Provide the [X, Y] coordinate of the cell's center where the given text is located.  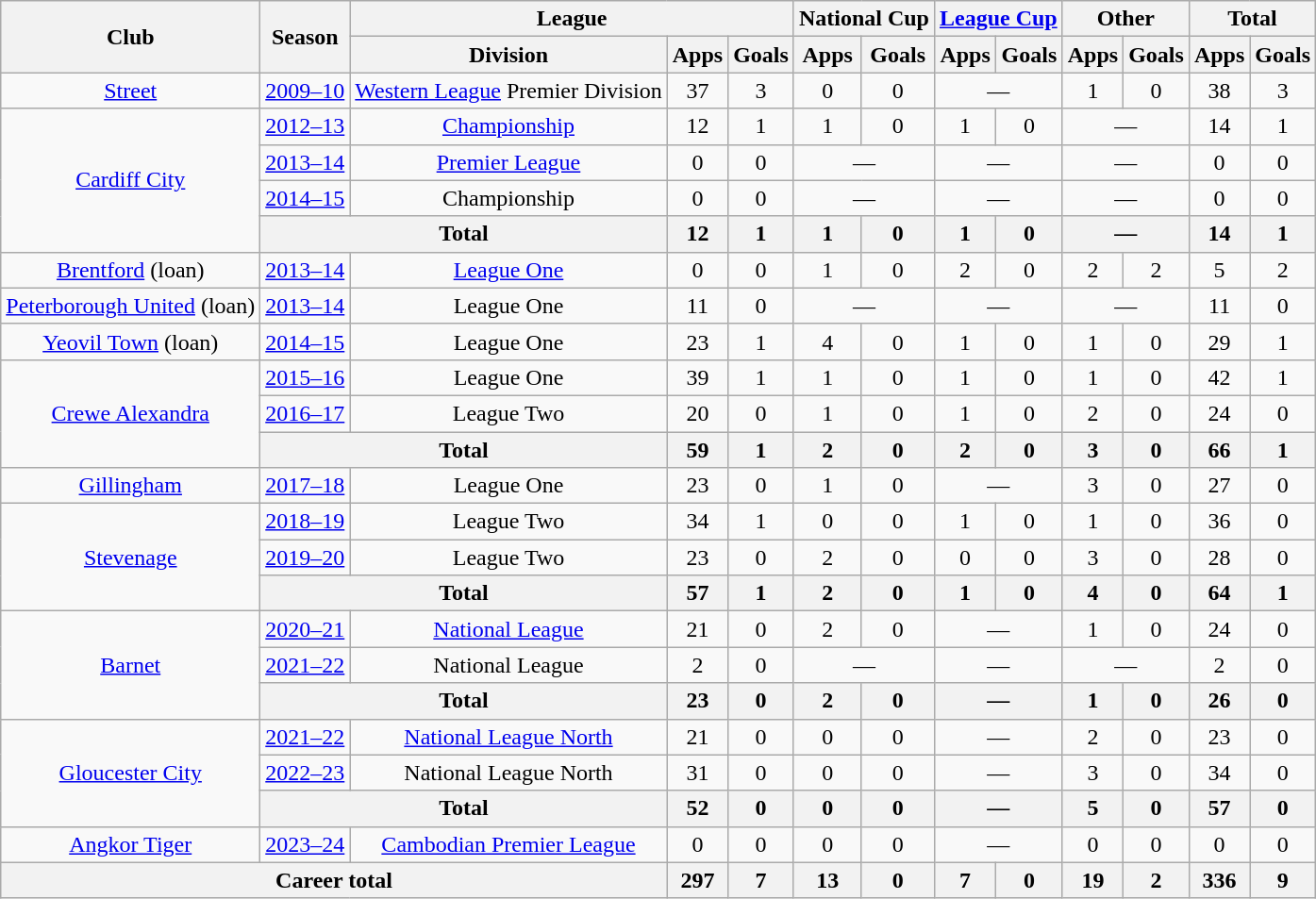
League Cup [998, 19]
2015–16 [306, 377]
59 [697, 450]
Gloucester City [130, 773]
297 [697, 880]
31 [697, 773]
Career total [334, 880]
9 [1283, 880]
52 [697, 808]
2023–24 [306, 844]
Premier League [508, 162]
29 [1219, 341]
Brentford (loan) [130, 270]
2018–19 [306, 522]
Season [306, 37]
2016–17 [306, 413]
Division [508, 55]
Western League Premier Division [508, 91]
National Cup [864, 19]
13 [827, 880]
19 [1092, 880]
Barnet [130, 665]
2022–23 [306, 773]
26 [1219, 701]
Crewe Alexandra [130, 413]
Street [130, 91]
Cardiff City [130, 180]
Gillingham [130, 486]
Angkor Tiger [130, 844]
Other [1125, 19]
League [572, 19]
Stevenage [130, 558]
2017–18 [306, 486]
66 [1219, 450]
Club [130, 37]
2012–13 [306, 126]
27 [1219, 486]
2009–10 [306, 91]
336 [1219, 880]
2019–20 [306, 558]
42 [1219, 377]
Cambodian Premier League [508, 844]
39 [697, 377]
Peterborough United (loan) [130, 306]
64 [1219, 593]
2020–21 [306, 629]
36 [1219, 522]
Yeovil Town (loan) [130, 341]
38 [1219, 91]
37 [697, 91]
28 [1219, 558]
20 [697, 413]
